Capture the cell that displays the provided text and extract its (X, Y) central coordinate. 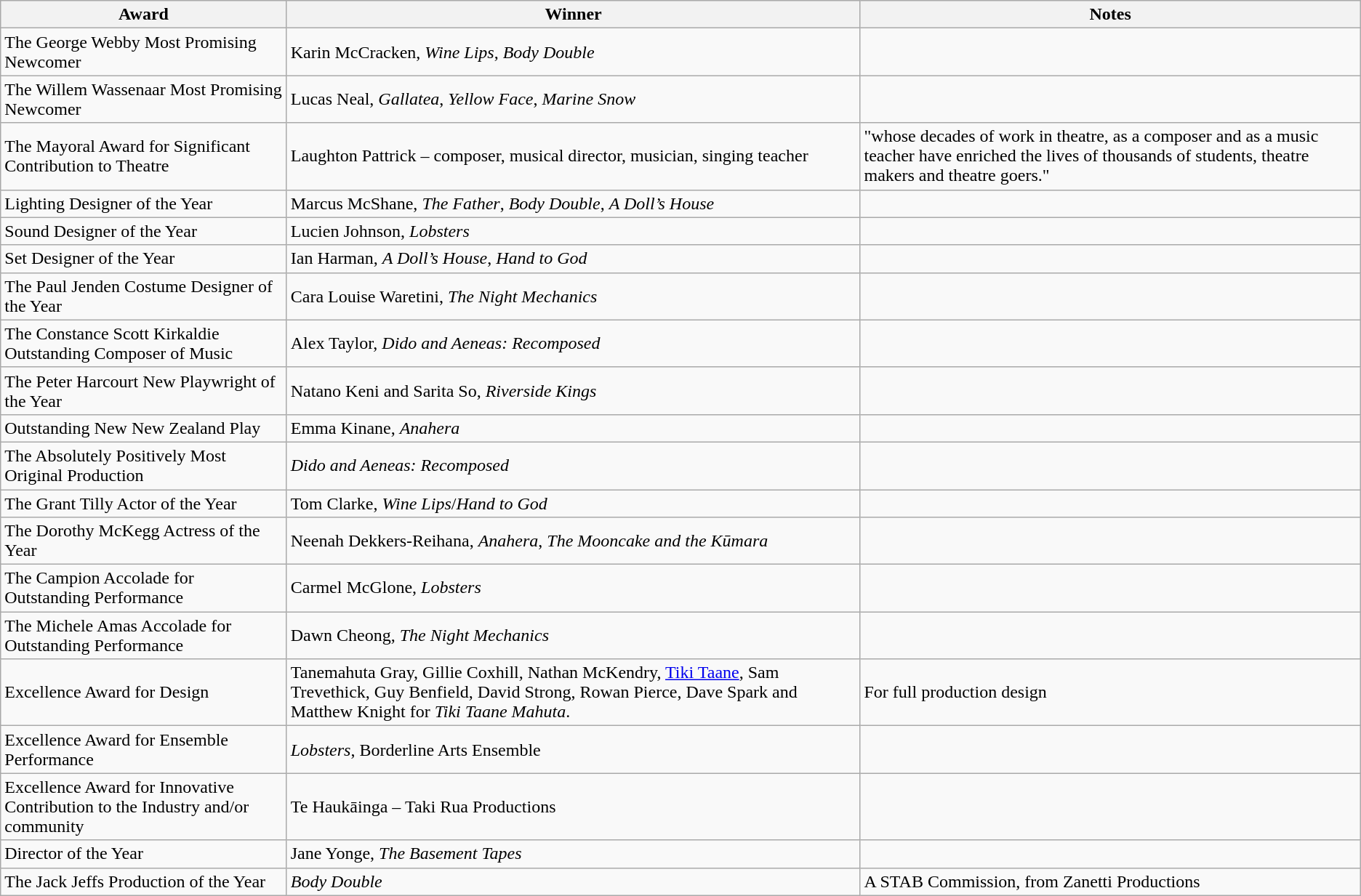
The Peter Harcourt New Playwright of the Year (144, 391)
Lucas Neal, Gallatea, Yellow Face, Marine Snow (573, 99)
Body Double (573, 881)
Jane Yonge, The Basement Tapes (573, 854)
Award (144, 15)
The Dorothy McKegg Actress of the Year (144, 541)
Emma Kinane, Anahera (573, 428)
Lighting Designer of the Year (144, 203)
Set Designer of the Year (144, 259)
The Grant Tilly Actor of the Year (144, 504)
The Constance Scott Kirkaldie Outstanding Composer of Music (144, 343)
Alex Taylor, Dido and Aeneas: Recomposed (573, 343)
Ian Harman, A Doll’s House, Hand to God (573, 259)
The Absolutely Positively Most Original Production (144, 465)
The Michele Amas Accolade for Outstanding Performance (144, 635)
Lobsters, Borderline Arts Ensemble (573, 750)
Neenah Dekkers-Reihana, Anahera, The Mooncake and the Kūmara (573, 541)
The Willem Wassenaar Most Promising Newcomer (144, 99)
Dido and Aeneas: Recomposed (573, 465)
The George Webby Most Promising Newcomer (144, 52)
Director of the Year (144, 854)
Laughton Pattrick – composer, musical director, musician, singing teacher (573, 156)
Outstanding New New Zealand Play (144, 428)
Excellence Award for Innovative Contribution to the Industry and/or community (144, 807)
Dawn Cheong, The Night Mechanics (573, 635)
The Jack Jeffs Production of the Year (144, 881)
The Mayoral Award for Significant Contribution to Theatre (144, 156)
Excellence Award for Ensemble Performance (144, 750)
Lucien Johnson, Lobsters (573, 231)
Carmel McGlone, Lobsters (573, 589)
A STAB Commission, from Zanetti Productions (1110, 881)
Te Haukāinga – Taki Rua Productions (573, 807)
Notes (1110, 15)
Excellence Award for Design (144, 693)
The Paul Jenden Costume Designer of the Year (144, 296)
Karin McCracken, Wine Lips, Body Double (573, 52)
Marcus McShane, The Father, Body Double, A Doll’s House (573, 203)
Cara Louise Waretini, The Night Mechanics (573, 296)
For full production design (1110, 693)
The Campion Accolade for Outstanding Performance (144, 589)
Sound Designer of the Year (144, 231)
Winner (573, 15)
Natano Keni and Sarita So, Riverside Kings (573, 391)
Tom Clarke, Wine Lips/Hand to God (573, 504)
